Capture the cell that displays the provided text and extract its [x, y] central coordinate. 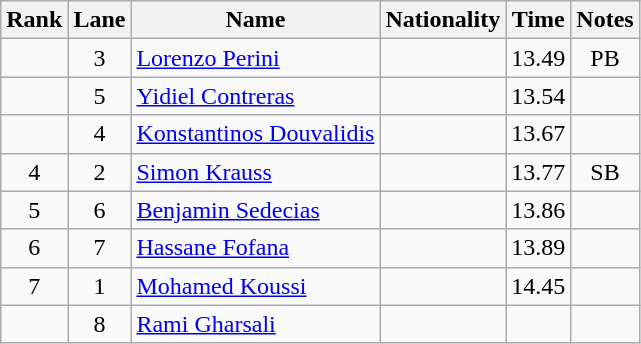
Lorenzo Perini [256, 58]
13.89 [538, 248]
8 [100, 324]
Time [538, 20]
1 [100, 286]
2 [100, 172]
14.45 [538, 286]
Konstantinos Douvalidis [256, 134]
13.86 [538, 210]
Hassane Fofana [256, 248]
Simon Krauss [256, 172]
13.67 [538, 134]
3 [100, 58]
Rami Gharsali [256, 324]
Rank [34, 20]
13.77 [538, 172]
13.49 [538, 58]
Nationality [443, 20]
13.54 [538, 96]
Mohamed Koussi [256, 286]
Notes [605, 20]
PB [605, 58]
SB [605, 172]
Benjamin Sedecias [256, 210]
Lane [100, 20]
Name [256, 20]
Yidiel Contreras [256, 96]
